Determine the [X, Y] coordinate at the center of the cell enclosing the given text.  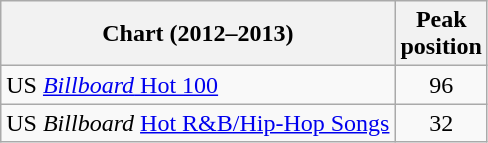
96 [441, 85]
Chart (2012–2013) [198, 34]
32 [441, 123]
US Billboard Hot R&B/Hip-Hop Songs [198, 123]
US Billboard Hot 100 [198, 85]
Peakposition [441, 34]
